Extract the (X, Y) coordinate from the center of the cell holding the provided text.  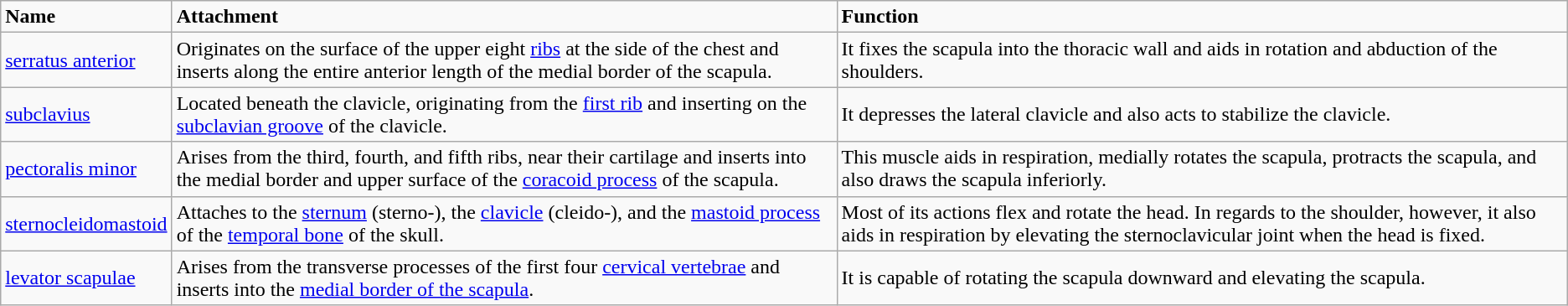
Attachment (504, 17)
Arises from the transverse processes of the first four cervical vertebrae and inserts into the medial border of the scapula. (504, 278)
Name (86, 17)
It is capable of rotating the scapula downward and elevating the scapula. (1202, 278)
Attaches to the sternum (sterno-), the clavicle (cleido-), and the mastoid process of the temporal bone of the skull. (504, 223)
This muscle aids in respiration, medially rotates the scapula, protracts the scapula, and also draws the scapula inferiorly. (1202, 169)
pectoralis minor (86, 169)
It fixes the scapula into the thoracic wall and aids in rotation and abduction of the shoulders. (1202, 60)
levator scapulae (86, 278)
subclavius (86, 114)
It depresses the lateral clavicle and also acts to stabilize the clavicle. (1202, 114)
sternocleidomastoid (86, 223)
Located beneath the clavicle, originating from the first rib and inserting on the subclavian groove of the clavicle. (504, 114)
serratus anterior (86, 60)
Function (1202, 17)
